Scan for the cell matching the given text and deliver its [X, Y] coordinate at center. 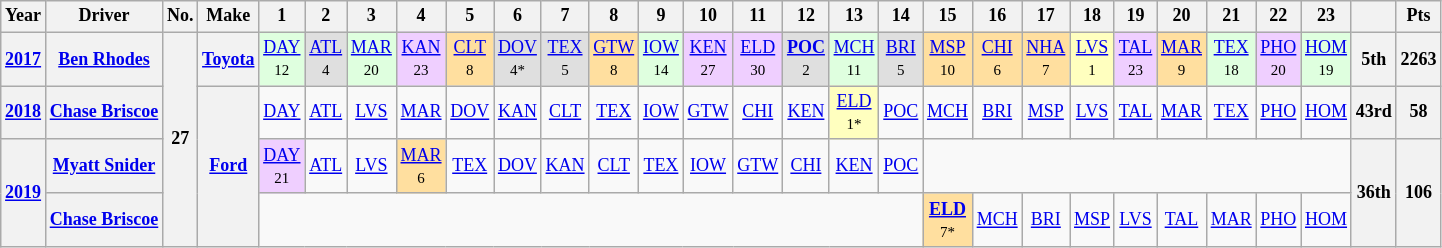
MCH11 [854, 59]
MAR20 [371, 59]
ELD30 [758, 59]
TEX5 [565, 59]
1 [282, 16]
Year [24, 16]
5th [1374, 59]
2018 [24, 113]
2019 [24, 192]
CLT8 [470, 59]
27 [180, 140]
CHI6 [997, 59]
9 [662, 16]
Pts [1418, 16]
2 [326, 16]
10 [708, 16]
ELD7* [948, 220]
19 [1135, 16]
MSP10 [948, 59]
NHA7 [1046, 59]
DAY [282, 113]
7 [565, 16]
15 [948, 16]
DAY21 [282, 166]
IOW14 [662, 59]
22 [1278, 16]
HOM19 [1326, 59]
11 [758, 16]
2263 [1418, 59]
TAL23 [1135, 59]
KEN27 [708, 59]
4 [421, 16]
No. [180, 16]
Ben Rhodes [104, 59]
Driver [104, 16]
43rd [1374, 113]
36th [1374, 192]
BRI5 [901, 59]
POC2 [806, 59]
8 [614, 16]
16 [997, 16]
Toyota [228, 59]
LVS1 [1092, 59]
KAN23 [421, 59]
106 [1418, 192]
DAY12 [282, 59]
21 [1231, 16]
ELD1* [854, 113]
GTW8 [614, 59]
Ford [228, 166]
6 [518, 16]
13 [854, 16]
DOV4* [518, 59]
23 [1326, 16]
18 [1092, 16]
ATL4 [326, 59]
MAR9 [1182, 59]
14 [901, 16]
5 [470, 16]
MAR6 [421, 166]
3 [371, 16]
20 [1182, 16]
TEX18 [1231, 59]
2017 [24, 59]
Make [228, 16]
17 [1046, 16]
12 [806, 16]
PHO20 [1278, 59]
Myatt Snider [104, 166]
58 [1418, 113]
